Pinpoint the cell where the given text exists, returning its (X, Y) midpoint coordinate. 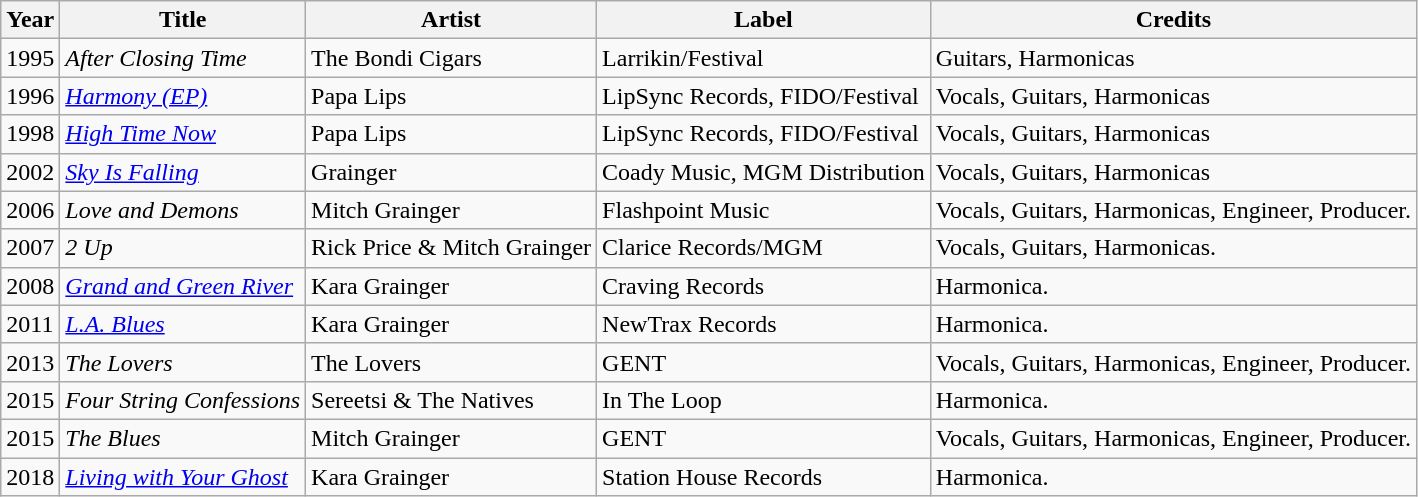
L.A. Blues (183, 324)
Living with Your Ghost (183, 477)
Coady Music, MGM Distribution (764, 172)
Flashpoint Music (764, 210)
Grand and Green River (183, 286)
The Bondi Cigars (452, 58)
1998 (30, 134)
Harmony (EP) (183, 96)
Craving Records (764, 286)
In The Loop (764, 400)
2018 (30, 477)
Label (764, 20)
Four String Confessions (183, 400)
After Closing Time (183, 58)
2011 (30, 324)
Sereetsi & The Natives (452, 400)
1995 (30, 58)
2002 (30, 172)
1996 (30, 96)
High Time Now (183, 134)
Sky Is Falling (183, 172)
Larrikin/Festival (764, 58)
Title (183, 20)
Clarice Records/MGM (764, 248)
Artist (452, 20)
2007 (30, 248)
Grainger (452, 172)
Vocals, Guitars, Harmonicas. (1173, 248)
Credits (1173, 20)
NewTrax Records (764, 324)
Love and Demons (183, 210)
Year (30, 20)
Station House Records (764, 477)
2013 (30, 362)
Rick Price & Mitch Grainger (452, 248)
2006 (30, 210)
The Blues (183, 438)
2 Up (183, 248)
2008 (30, 286)
Guitars, Harmonicas (1173, 58)
